For the text-containing cell, return its midpoint in (X, Y) coordinate format. 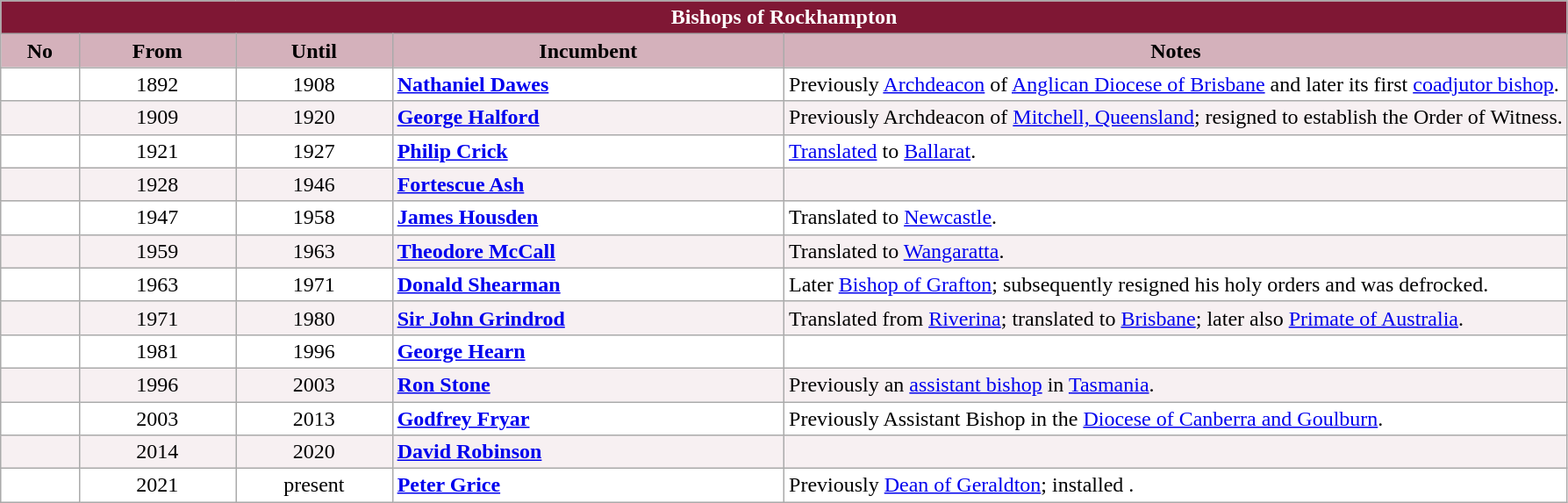
1908 (314, 84)
1959 (158, 251)
George Hearn (588, 351)
Sir John Grindrod (588, 318)
Translated to Wangaratta. (1176, 251)
Theodore McCall (588, 251)
Previously Archdeacon of Mitchell, Queensland; resigned to establish the Order of Witness. (1176, 118)
Notes (1176, 51)
Incumbent (588, 51)
present (314, 485)
Previously an assistant bishop in Tasmania. (1176, 384)
1980 (314, 318)
1920 (314, 118)
1928 (158, 184)
Ron Stone (588, 384)
Nathaniel Dawes (588, 84)
2013 (314, 419)
1981 (158, 351)
1958 (314, 218)
1921 (158, 151)
Previously Dean of Geraldton; installed . (1176, 485)
George Halford (588, 118)
Previously Assistant Bishop in the Diocese of Canberra and Goulburn. (1176, 419)
2014 (158, 452)
No (40, 51)
Later Bishop of Grafton; subsequently resigned his holy orders and was defrocked. (1176, 284)
Until (314, 51)
Translated to Ballarat. (1176, 151)
Peter Grice (588, 485)
1947 (158, 218)
David Robinson (588, 452)
1927 (314, 151)
Godfrey Fryar (588, 419)
Translated to Newcastle. (1176, 218)
2021 (158, 485)
Fortescue Ash (588, 184)
Donald Shearman (588, 284)
Philip Crick (588, 151)
Translated from Riverina; translated to Brisbane; later also Primate of Australia. (1176, 318)
Bishops of Rockhampton (784, 18)
From (158, 51)
Previously Archdeacon of Anglican Diocese of Brisbane and later its first coadjutor bishop. (1176, 84)
2020 (314, 452)
James Housden (588, 218)
1892 (158, 84)
1946 (314, 184)
1909 (158, 118)
